Detect which cell encompasses the target text, then output its [X, Y] center coordinate. 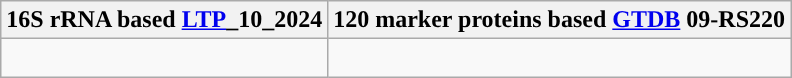
16S rRNA based LTP_10_2024 [164, 20]
120 marker proteins based GTDB 09-RS220 [560, 20]
